Return the (x, y) coordinate for the center point of the cell that contains the specified text.  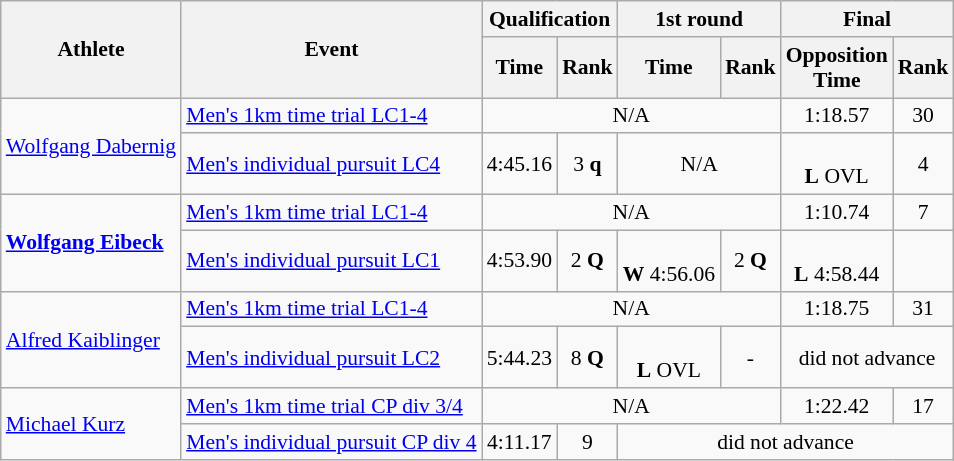
Men's individual pursuit CP div 4 (331, 442)
4:11.17 (520, 442)
- (750, 358)
8 Q (588, 358)
4:45.16 (520, 164)
5:44.23 (520, 358)
Final (868, 19)
Men's 1km time trial CP div 3/4 (331, 406)
1:18.57 (837, 116)
1:22.42 (837, 406)
Qualification (550, 19)
4 (924, 164)
17 (924, 406)
4:53.90 (520, 260)
W 4:56.06 (669, 260)
9 (588, 442)
L 4:58.44 (837, 260)
7 (924, 213)
31 (924, 309)
1:10.74 (837, 213)
OppositionTime (837, 68)
Men's individual pursuit LC1 (331, 260)
3 q (588, 164)
1:18.75 (837, 309)
Wolfgang Eibeck (91, 244)
Athlete (91, 50)
Men's individual pursuit LC4 (331, 164)
Alfred Kaiblinger (91, 340)
Wolfgang Dabernig (91, 146)
Michael Kurz (91, 424)
30 (924, 116)
Men's individual pursuit LC2 (331, 358)
1st round (700, 19)
Event (331, 50)
